Return (X, Y) of the center of cell containing provided text 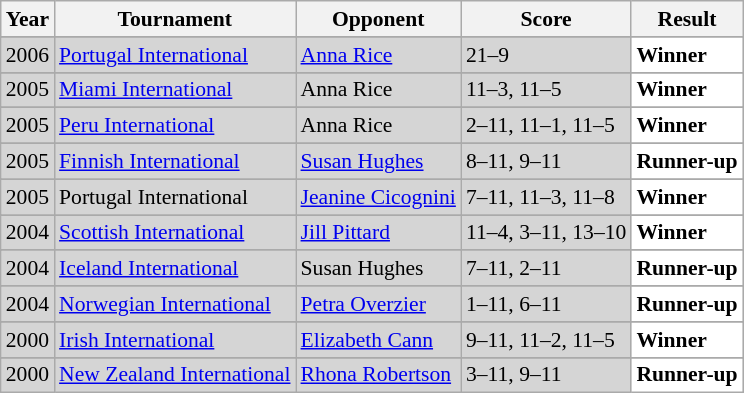
Rhona Robertson (378, 375)
Jeanine Cicognini (378, 197)
3–11, 9–11 (546, 375)
Jill Pittard (378, 233)
Iceland International (174, 269)
1–11, 6–11 (546, 304)
Finnish International (174, 162)
Score (546, 19)
Year (28, 19)
Peru International (174, 126)
7–11, 2–11 (546, 269)
Opponent (378, 19)
Petra Overzier (378, 304)
11–3, 11–5 (546, 90)
9–11, 11–2, 11–5 (546, 340)
2–11, 11–1, 11–5 (546, 126)
8–11, 9–11 (546, 162)
Elizabeth Cann (378, 340)
Miami International (174, 90)
Tournament (174, 19)
New Zealand International (174, 375)
Scottish International (174, 233)
Norwegian International (174, 304)
Irish International (174, 340)
11–4, 3–11, 13–10 (546, 233)
2006 (28, 55)
Result (686, 19)
7–11, 11–3, 11–8 (546, 197)
21–9 (546, 55)
